For the text-containing cell, return its midpoint in (X, Y) coordinate format. 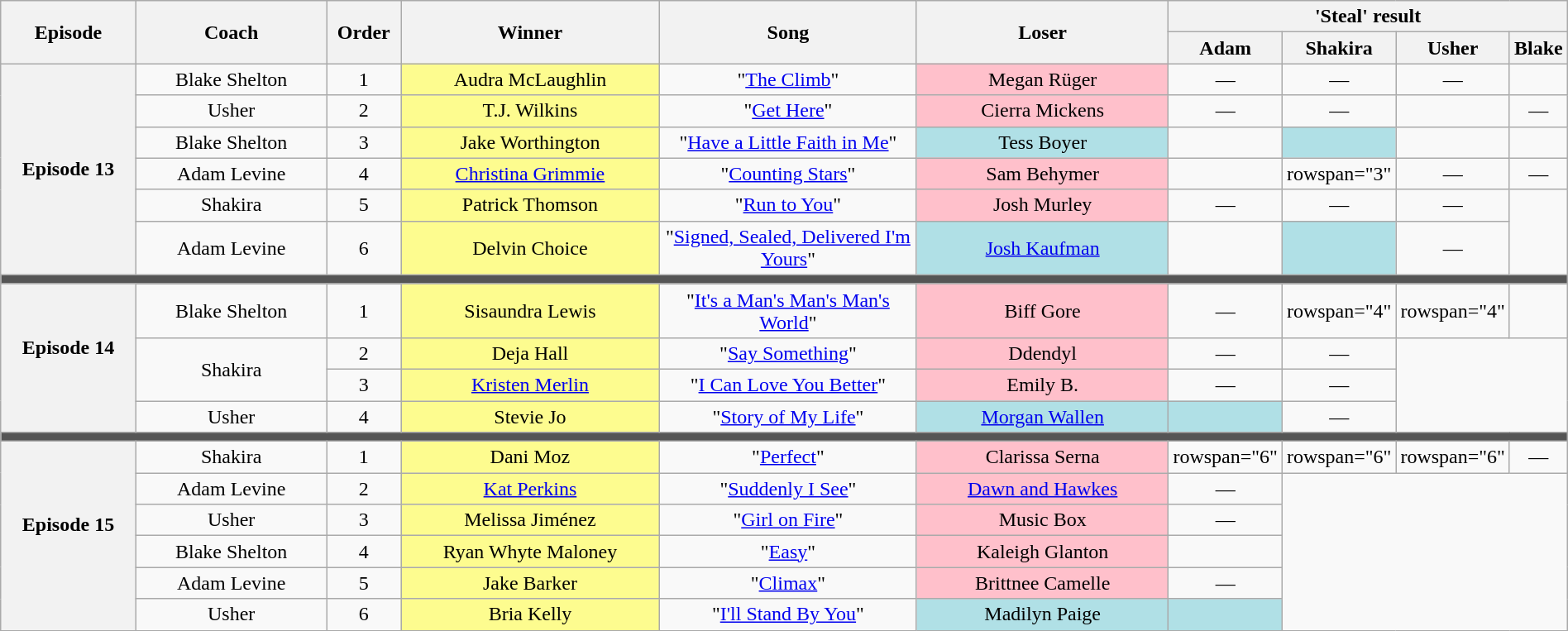
rowspan="3" (1339, 174)
Megan Rüger (1042, 79)
Order (364, 32)
Episode 14 (69, 357)
Blake (1538, 48)
"I Can Love You Better" (787, 385)
"Have a Little Faith in Me" (787, 142)
"Climax" (787, 583)
"The Climb" (787, 79)
Stevie Jo (529, 416)
Patrick Thomson (529, 205)
"I'll Stand By You" (787, 614)
Josh Kaufman (1042, 248)
Kaleigh Glanton (1042, 552)
"Girl on Fire" (787, 520)
Delvin Choice (529, 248)
Morgan Wallen (1042, 416)
Ryan Whyte Maloney (529, 552)
"Run to You" (787, 205)
Winner (529, 32)
Cierra Mickens (1042, 111)
Audra McLaughlin (529, 79)
Bria Kelly (529, 614)
Biff Gore (1042, 311)
Clarissa Serna (1042, 457)
Tess Boyer (1042, 142)
Jake Worthington (529, 142)
Song (787, 32)
T.J. Wilkins (529, 111)
"Signed, Sealed, Delivered I'm Yours" (787, 248)
Kat Perkins (529, 489)
"Easy" (787, 552)
Sisaundra Lewis (529, 311)
Dawn and Hawkes (1042, 489)
Christina Grimmie (529, 174)
Emily B. (1042, 385)
Brittnee Camelle (1042, 583)
Jake Barker (529, 583)
Kristen Merlin (529, 385)
Melissa Jiménez (529, 520)
Episode 13 (69, 169)
Loser (1042, 32)
"It's a Man's Man's Man's World" (787, 311)
"Suddenly I See" (787, 489)
Dani Moz (529, 457)
Adam (1226, 48)
"Perfect" (787, 457)
Madilyn Paige (1042, 614)
Episode 15 (69, 536)
"Story of My Life" (787, 416)
Ddendyl (1042, 353)
Music Box (1042, 520)
Sam Behymer (1042, 174)
Episode (69, 32)
Josh Murley (1042, 205)
Coach (232, 32)
"Get Here" (787, 111)
'Steal' result (1368, 17)
Deja Hall (529, 353)
"Say Something" (787, 353)
"Counting Stars" (787, 174)
